Detect which cell encompasses the target text, then output its (X, Y) center coordinate. 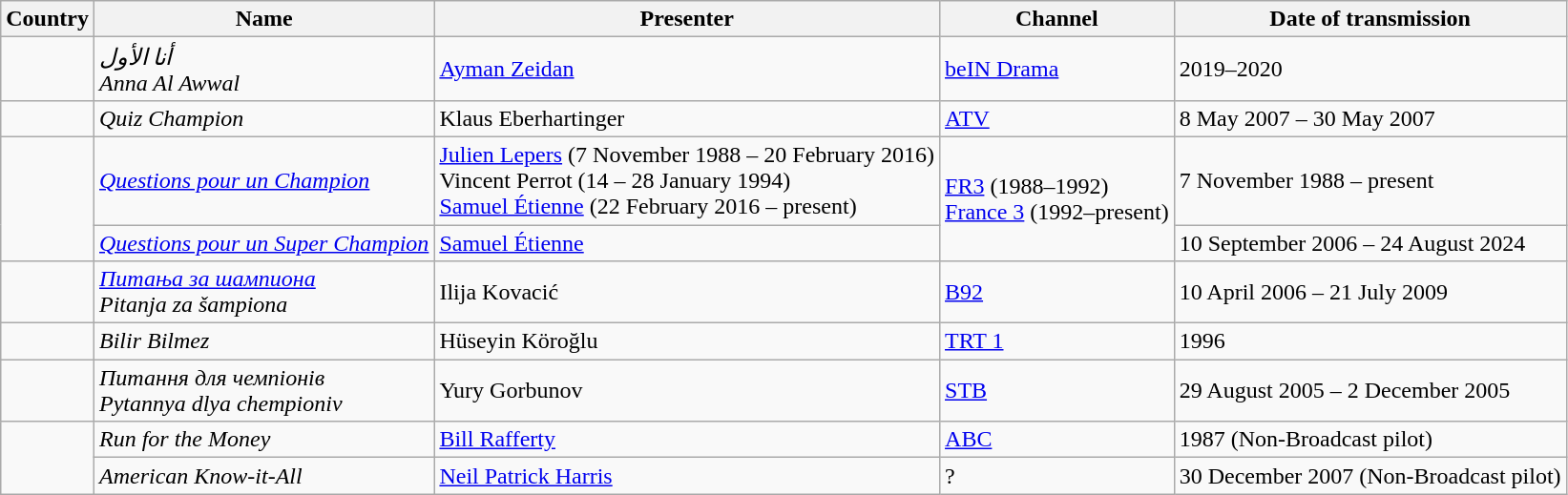
Питання для чемпіонівPytannya dlya chempioniv (263, 391)
2019–2020 (1370, 69)
Neil Patrick Harris (687, 476)
Name (263, 19)
Questions pour un Super Champion (263, 243)
29 August 2005 – 2 December 2005 (1370, 391)
Channel (1057, 19)
Ilija Kovacić (687, 292)
Run for the Money (263, 440)
Klaus Eberhartinger (687, 118)
Ayman Zeidan (687, 69)
7 November 1988 – present (1370, 180)
beIN Drama (1057, 69)
1996 (1370, 341)
ATV (1057, 118)
Julien Lepers (7 November 1988 – 20 February 2016)Vincent Perrot (14 – 28 January 1994)Samuel Étienne (22 February 2016 – present) (687, 180)
Yury Gorbunov (687, 391)
Country (48, 19)
ABC (1057, 440)
8 May 2007 – 30 May 2007 (1370, 118)
Питања за шампионаPitanja za šampiona (263, 292)
أنا الأولAnna Al Awwal (263, 69)
FR3 (1988–1992)France 3 (1992–present) (1057, 198)
Hüseyin Köroğlu (687, 341)
Questions pour un Champion (263, 180)
Bill Rafferty (687, 440)
American Know-it-All (263, 476)
10 September 2006 – 24 August 2024 (1370, 243)
30 December 2007 (Non-Broadcast pilot) (1370, 476)
TRT 1 (1057, 341)
10 April 2006 – 21 July 2009 (1370, 292)
Samuel Étienne (687, 243)
Quiz Champion (263, 118)
? (1057, 476)
1987 (Non-Broadcast pilot) (1370, 440)
B92 (1057, 292)
Date of transmission (1370, 19)
Bilir Bilmez (263, 341)
STB (1057, 391)
Presenter (687, 19)
